From the cell containing the given text, extract its center point as (x, y) coordinate. 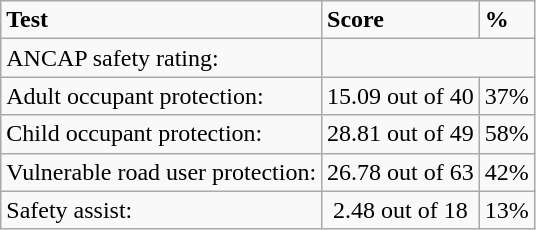
Vulnerable road user protection: (162, 172)
42% (506, 172)
37% (506, 96)
Adult occupant protection: (162, 96)
Child occupant protection: (162, 134)
15.09 out of 40 (401, 96)
Safety assist: (162, 210)
13% (506, 210)
% (506, 20)
Test (162, 20)
28.81 out of 49 (401, 134)
58% (506, 134)
26.78 out of 63 (401, 172)
ANCAP safety rating: (162, 58)
2.48 out of 18 (401, 210)
Score (401, 20)
